Provide the (x, y) coordinate of the cell's center where the given text is located.  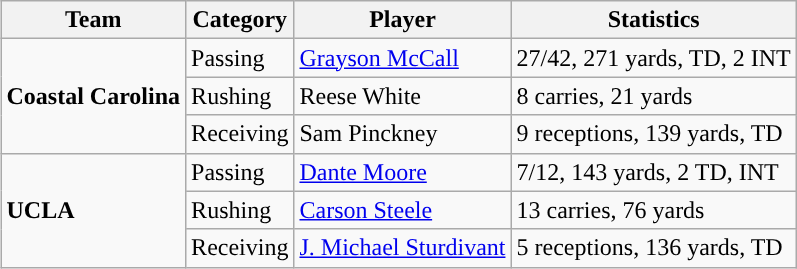
Player (402, 20)
Grayson McCall (402, 58)
UCLA (94, 210)
Statistics (654, 20)
Coastal Carolina (94, 96)
Sam Pinckney (402, 134)
13 carries, 76 yards (654, 210)
Category (240, 20)
Reese White (402, 96)
Team (94, 20)
5 receptions, 136 yards, TD (654, 248)
Carson Steele (402, 210)
J. Michael Sturdivant (402, 248)
Dante Moore (402, 172)
8 carries, 21 yards (654, 96)
27/42, 271 yards, TD, 2 INT (654, 58)
9 receptions, 139 yards, TD (654, 134)
7/12, 143 yards, 2 TD, INT (654, 172)
